Output the [x, y] coordinate of the center of the cell containing the given text.  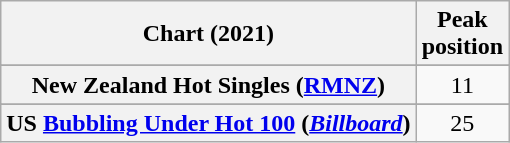
New Zealand Hot Singles (RMNZ) [208, 85]
US Bubbling Under Hot 100 (Billboard) [208, 123]
Chart (2021) [208, 34]
11 [462, 85]
25 [462, 123]
Peakposition [462, 34]
